Extract the [x, y] coordinate from the center of the cell holding the provided text.  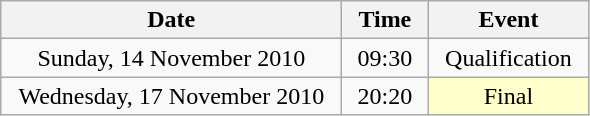
Event [508, 20]
09:30 [385, 58]
Time [385, 20]
Wednesday, 17 November 2010 [172, 96]
Final [508, 96]
Sunday, 14 November 2010 [172, 58]
20:20 [385, 96]
Qualification [508, 58]
Date [172, 20]
